Provide the (x, y) coordinate of the cell's center where the given text is located.  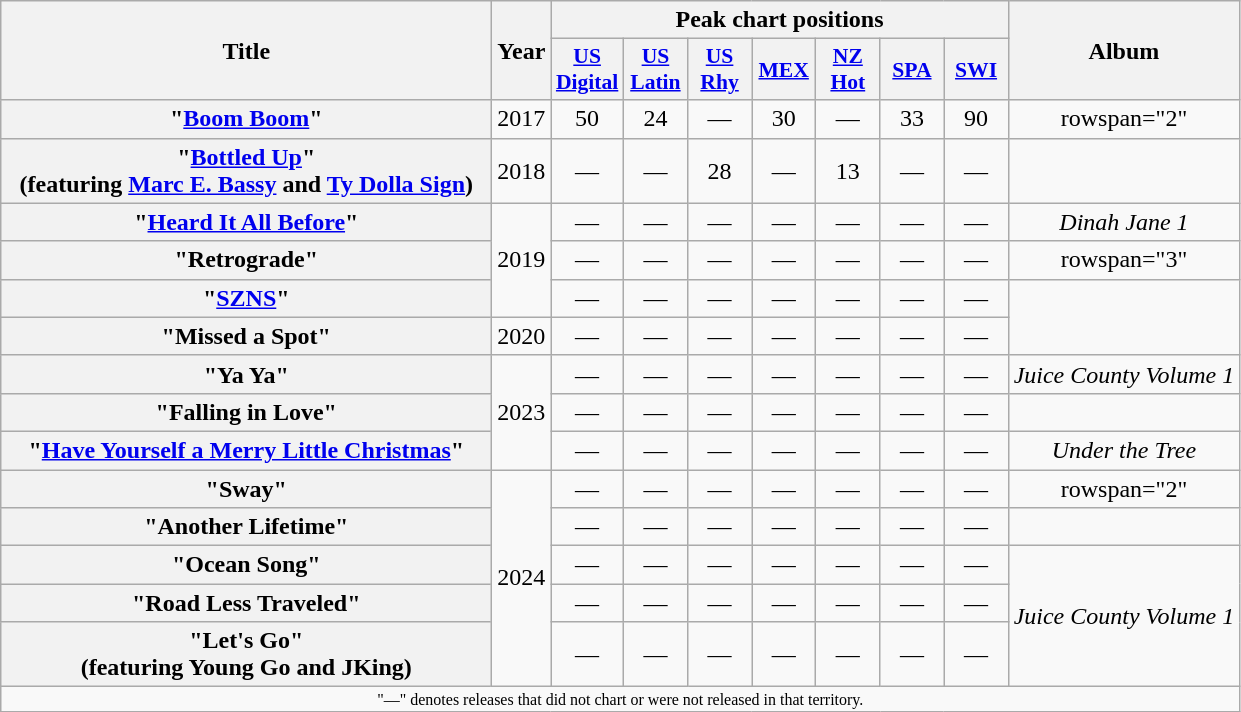
"Let's Go"(featuring Young Go and JKing) (246, 654)
"Bottled Up"(featuring Marc E. Bassy and Ty Dolla Sign) (246, 170)
rowspan="3" (1124, 260)
"Road Less Traveled" (246, 603)
2018 (522, 170)
90 (976, 119)
28 (719, 170)
SWI (976, 70)
Title (246, 50)
2017 (522, 119)
24 (655, 119)
Peak chart positions (780, 20)
2023 (522, 412)
"SZNS" (246, 298)
"Missed a Spot" (246, 336)
2019 (522, 260)
50 (587, 119)
2020 (522, 336)
33 (912, 119)
"Have Yourself a Merry Little Christmas" (246, 450)
Under the Tree (1124, 450)
USDigital (587, 70)
2024 (522, 578)
"Falling in Love" (246, 412)
"—" denotes releases that did not chart or were not released in that territory. (620, 699)
30 (784, 119)
"Ocean Song" (246, 565)
"Another Lifetime" (246, 527)
Dinah Jane 1 (1124, 222)
"Ya Ya" (246, 374)
NZHot (848, 70)
SPA (912, 70)
"Sway" (246, 489)
Album (1124, 50)
USRhy (719, 70)
"Boom Boom" (246, 119)
"Heard It All Before" (246, 222)
Year (522, 50)
"Retrograde" (246, 260)
13 (848, 170)
MEX (784, 70)
USLatin (655, 70)
